Return (X, Y) of the center of cell containing provided text 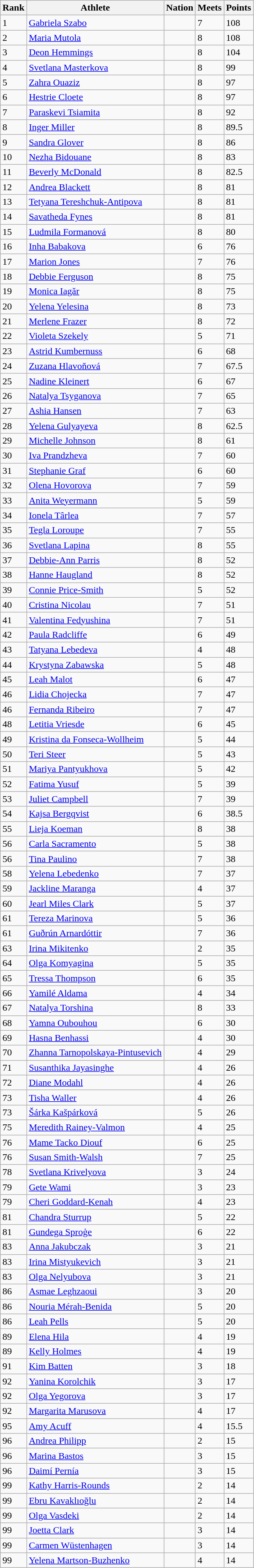
Fernanda Ribeiro (95, 709)
Marina Bastos (95, 1456)
78 (13, 1172)
Anita Weyermann (95, 500)
Connie Price-Smith (95, 590)
64 (13, 963)
Olena Hovorova (95, 486)
Andrea Blackett (95, 187)
Zahra Ouaziz (95, 82)
Debbie Ferguson (95, 276)
Paula Radcliffe (95, 635)
28 (13, 426)
Iva Prandzheva (95, 456)
Krystyna Zabawska (95, 665)
Šárka Kašpárková (95, 1112)
11 (13, 172)
Olga Yegorova (95, 1396)
Kathy Harris-Rounds (95, 1486)
Svetlana Lapina (95, 545)
Yelena Yelesina (95, 306)
104 (239, 53)
80 (239, 232)
Anna Jakubczak (95, 1247)
Joetta Clark (95, 1530)
Susan Smith-Walsh (95, 1157)
Cristina Nicolau (95, 605)
Letitia Vriesde (95, 724)
12 (13, 187)
Points (239, 8)
Ludmila Formanová (95, 232)
Tatyana Lebedeva (95, 649)
62.5 (239, 426)
Debbie-Ann Parris (95, 560)
Ashia Hansen (95, 411)
Irina Mistyukevich (95, 1262)
Hestrie Cloete (95, 97)
Gundega Sproģe (95, 1232)
41 (13, 620)
Kajsa Bergqvist (95, 814)
Tegla Loroupe (95, 530)
Jackline Maranga (95, 888)
95 (13, 1426)
50 (13, 754)
27 (13, 411)
Lidia Chojecka (95, 695)
Nouria Mérah-Benida (95, 1306)
53 (13, 799)
Zuzana Hlavoňová (95, 366)
38.5 (239, 814)
Olga Vasdeki (95, 1515)
Leah Pells (95, 1321)
Meredith Rainey-Valmon (95, 1127)
Nezha Bidouane (95, 157)
Mame Tacko Diouf (95, 1142)
Carla Sacramento (95, 844)
70 (13, 1053)
Valentina Fedyushina (95, 620)
Svetlana Masterkova (95, 67)
Olga Komyagina (95, 963)
Tereza Marinova (95, 919)
Michelle Johnson (95, 441)
Athlete (95, 8)
Yelena Gulyayeva (95, 426)
Deon Hemmings (95, 53)
Savatheda Fynes (95, 217)
Zhanna Tarnopolskaya-Pintusevich (95, 1053)
Lieja Koeman (95, 829)
Merlene Frazer (95, 321)
Tina Paulino (95, 859)
Daimí Pernía (95, 1471)
Yamna Oubouhou (95, 1023)
Kristina da Fonseca-Wollheim (95, 739)
Tisha Waller (95, 1097)
66 (13, 993)
Natalya Tsyganova (95, 396)
Yelena Lebedenko (95, 873)
Tressa Thompson (95, 978)
9 (13, 142)
Amy Acuff (95, 1426)
Inha Babakova (95, 247)
82.5 (239, 172)
Jearl Miles Clark (95, 903)
Sandra Glover (95, 142)
Astrid Kumbernuss (95, 351)
Marion Jones (95, 262)
Nadine Kleinert (95, 381)
Yelena Martson-Buzhenko (95, 1560)
Yanina Korolchik (95, 1381)
Monica Iagăr (95, 291)
67.5 (239, 366)
Kelly Holmes (95, 1351)
Gete Wami (95, 1187)
Svetlana Krivelyova (95, 1172)
Diane Modahl (95, 1082)
10 (13, 157)
Nation (179, 8)
89.5 (239, 127)
Margarita Marusova (95, 1411)
91 (13, 1366)
Elena Hila (95, 1336)
Paraskevi Tsiamita (95, 112)
Tetyana Tereshchuk-Antipova (95, 202)
Stephanie Graf (95, 471)
Ebru Kavaklıoğlu (95, 1501)
Guðrún Arnardóttir (95, 933)
69 (13, 1038)
13 (13, 202)
Asmae Leghzaoui (95, 1292)
Olga Nelyubova (95, 1277)
Mariya Pantyukhova (95, 769)
Meets (210, 8)
Irina Mikitenko (95, 948)
Beverly McDonald (95, 172)
Leah Malot (95, 680)
Rank (13, 8)
Violeta Szekely (95, 336)
Andrea Philipp (95, 1441)
Juliet Campbell (95, 799)
57 (239, 515)
16 (13, 247)
Kim Batten (95, 1366)
Hasna Benhassi (95, 1038)
Gabriela Szabo (95, 23)
40 (13, 605)
Yamilé Aldama (95, 993)
Maria Mutola (95, 38)
Susanthika Jayasinghe (95, 1068)
31 (13, 471)
1 (13, 23)
Hanne Haugland (95, 575)
Carmen Wüstenhagen (95, 1545)
32 (13, 486)
58 (13, 873)
Natalya Torshina (95, 1008)
Cheri Goddard-Kenah (95, 1202)
54 (13, 814)
Inger Miller (95, 127)
Fatima Yusuf (95, 784)
Ionela Târlea (95, 515)
15.5 (239, 1426)
Chandra Sturrup (95, 1217)
Teri Steer (95, 754)
